Scan for the cell matching the given text and deliver its [X, Y] coordinate at center. 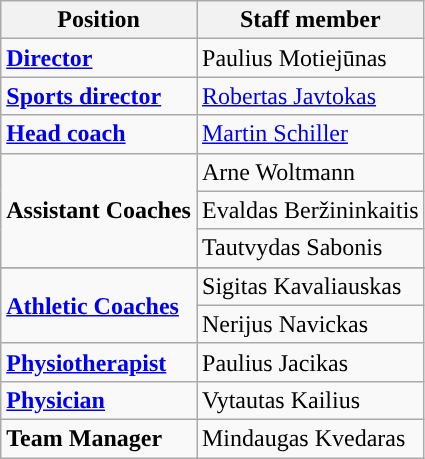
Physician [99, 400]
Assistant Coaches [99, 210]
Director [99, 58]
Tautvydas Sabonis [310, 248]
Mindaugas Kvedaras [310, 438]
Position [99, 20]
Martin Schiller [310, 134]
Sports director [99, 96]
Team Manager [99, 438]
Head coach [99, 134]
Nerijus Navickas [310, 324]
Paulius Jacikas [310, 362]
Staff member [310, 20]
Evaldas Beržininkaitis [310, 210]
Paulius Motiejūnas [310, 58]
Arne Woltmann [310, 172]
Robertas Javtokas [310, 96]
Sigitas Kavaliauskas [310, 286]
Athletic Coaches [99, 305]
Vytautas Kailius [310, 400]
Physiotherapist [99, 362]
